From the cell containing the given text, extract its center point as [x, y] coordinate. 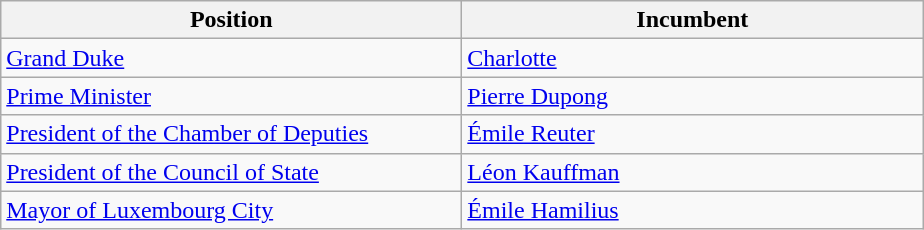
Mayor of Luxembourg City [232, 210]
Grand Duke [232, 58]
President of the Council of State [232, 172]
Position [232, 20]
Léon Kauffman [692, 172]
Incumbent [692, 20]
President of the Chamber of Deputies [232, 134]
Émile Hamilius [692, 210]
Pierre Dupong [692, 96]
Charlotte [692, 58]
Émile Reuter [692, 134]
Prime Minister [232, 96]
